Detect which cell encompasses the target text, then output its (X, Y) center coordinate. 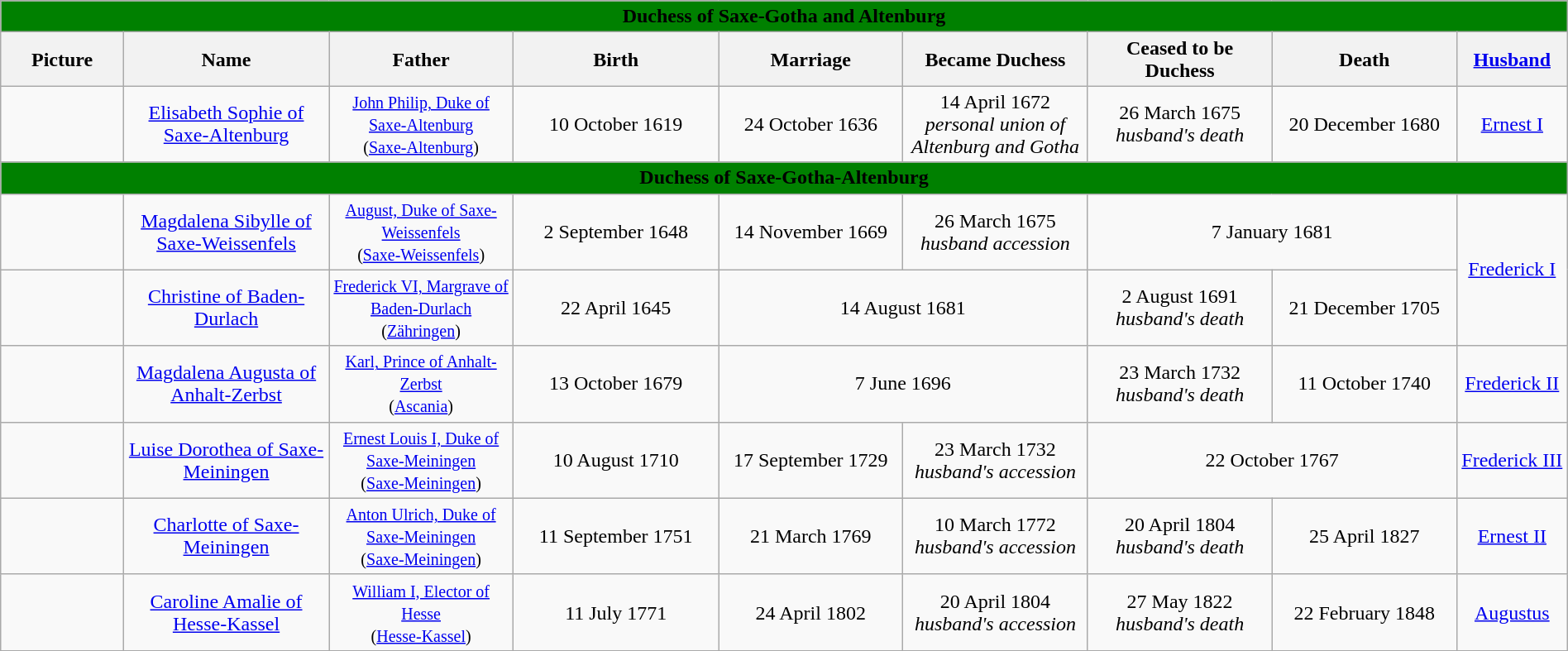
Ernest II (1512, 536)
Marriage (810, 60)
20 April 1804husband's accession (996, 612)
21 December 1705 (1365, 308)
22 February 1848 (1365, 612)
Caroline Amalie of Hesse-Kassel (227, 612)
20 April 1804husband's death (1179, 536)
Luise Dorothea of Saxe-Meiningen (227, 460)
Frederick III (1512, 460)
25 April 1827 (1365, 536)
26 March 1675husband's death (1179, 124)
Ernest I (1512, 124)
Christine of Baden-Durlach (227, 308)
Magdalena Augusta of Anhalt-Zerbst (227, 384)
27 May 1822 husband's death (1179, 612)
Husband (1512, 60)
Father (422, 60)
Death (1365, 60)
Frederick II (1512, 384)
Frederick VI, Margrave of Baden-Durlach(Zähringen) (422, 308)
14 August 1681 (903, 308)
10 March 1772husband's accession (996, 536)
Anton Ulrich, Duke of Saxe-Meiningen(Saxe-Meiningen) (422, 536)
Karl, Prince of Anhalt-Zerbst(Ascania) (422, 384)
Duchess of Saxe-Gotha and Altenburg (784, 17)
11 October 1740 (1365, 384)
August, Duke of Saxe-Weissenfels(Saxe-Weissenfels) (422, 232)
Magdalena Sibylle of Saxe-Weissenfels (227, 232)
Frederick I (1512, 270)
Became Duchess (996, 60)
7 June 1696 (903, 384)
23 March 1732husband's accession (996, 460)
14 April 1672personal union of Altenburg and Gotha (996, 124)
11 September 1751 (616, 536)
22 April 1645 (616, 308)
10 August 1710 (616, 460)
23 March 1732husband's death (1179, 384)
Name (227, 60)
20 December 1680 (1365, 124)
Picture (63, 60)
10 October 1619 (616, 124)
2 September 1648 (616, 232)
Birth (616, 60)
Ceased to be Duchess (1179, 60)
24 October 1636 (810, 124)
22 October 1767 (1272, 460)
Ernest Louis I, Duke of Saxe-Meiningen(Saxe-Meiningen) (422, 460)
2 August 1691husband's death (1179, 308)
John Philip, Duke of Saxe-Altenburg(Saxe-Altenburg) (422, 124)
26 March 1675husband accession (996, 232)
Augustus (1512, 612)
7 January 1681 (1272, 232)
13 October 1679 (616, 384)
17 September 1729 (810, 460)
Charlotte of Saxe-Meiningen (227, 536)
11 July 1771 (616, 612)
William I, Elector of Hesse(Hesse-Kassel) (422, 612)
24 April 1802 (810, 612)
21 March 1769 (810, 536)
Duchess of Saxe-Gotha-Altenburg (784, 178)
14 November 1669 (810, 232)
Elisabeth Sophie of Saxe-Altenburg (227, 124)
